Output the (x, y) coordinate of the center of the cell containing the given text.  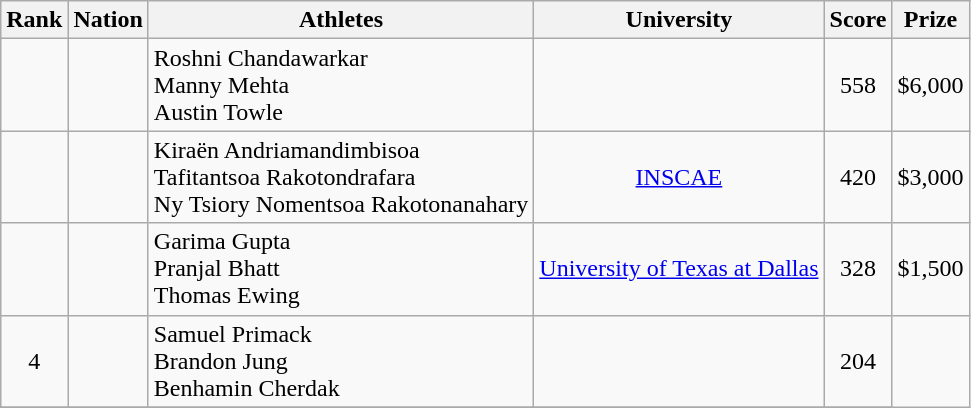
$6,000 (930, 85)
Samuel Primack Brandon Jung Benhamin Cherdak (341, 361)
University (679, 20)
420 (858, 177)
Athletes (341, 20)
328 (858, 269)
Roshni Chandawarkar Manny MehtaAustin Towle (341, 85)
Kiraën Andriamandimbisoa Tafitantsoa Rakotondrafara Ny Tsiory Nomentsoa Rakotonanahary (341, 177)
Score (858, 20)
4 (34, 361)
558 (858, 85)
Prize (930, 20)
Garima Gupta Pranjal Bhatt Thomas Ewing (341, 269)
204 (858, 361)
$1,500 (930, 269)
University of Texas at Dallas (679, 269)
$3,000 (930, 177)
Rank (34, 20)
Nation (108, 20)
INSCAE (679, 177)
